Output the (x, y) coordinate of the center of the cell containing the given text.  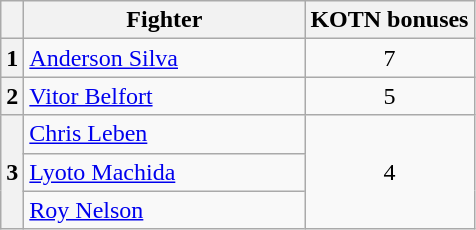
5 (390, 96)
Anderson Silva (164, 58)
Chris Leben (164, 134)
2 (12, 96)
1 (12, 58)
7 (390, 58)
KOTN bonuses (390, 20)
Vitor Belfort (164, 96)
3 (12, 172)
Roy Nelson (164, 210)
4 (390, 172)
Fighter (164, 20)
Lyoto Machida (164, 172)
